From the cell containing the given text, extract its center point as [X, Y] coordinate. 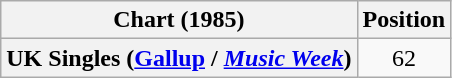
Chart (1985) [179, 20]
Position [404, 20]
62 [404, 58]
UK Singles (Gallup / Music Week) [179, 58]
